Return [X, Y] of the center of cell containing provided text 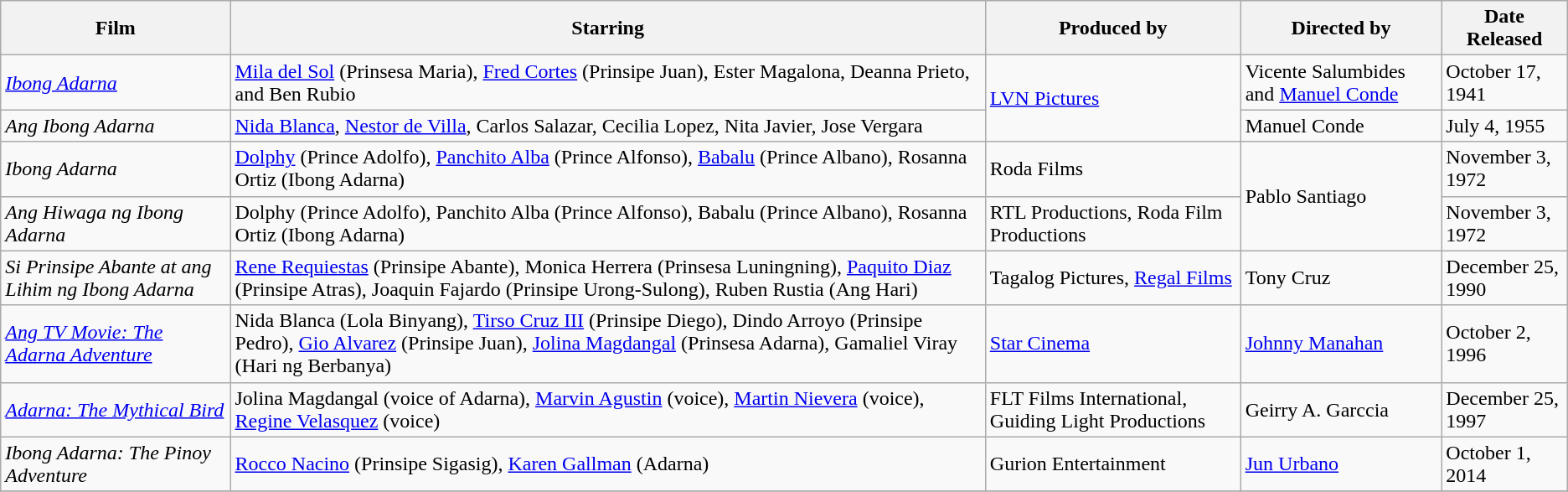
Date Released [1504, 28]
December 25, 1990 [1504, 278]
Ang Hiwaga ng Ibong Adarna [116, 223]
Tagalog Pictures, Regal Films [1112, 278]
October 1, 2014 [1504, 464]
Pablo Santiago [1341, 196]
Directed by [1341, 28]
Si Prinsipe Abante at ang Lihim ng Ibong Adarna [116, 278]
Rocco Nacino (Prinsipe Sigasig), Karen Gallman (Adarna) [608, 464]
Vicente Salumbides and Manuel Conde [1341, 82]
Jun Urbano [1341, 464]
Roda Films [1112, 169]
Gurion Entertainment [1112, 464]
Jolina Magdangal (voice of Adarna), Marvin Agustin (voice), Martin Nievera (voice), Regine Velasquez (voice) [608, 409]
October 2, 1996 [1504, 344]
Ang Ibong Adarna [116, 126]
Starring [608, 28]
October 17, 1941 [1504, 82]
Nida Blanca, Nestor de Villa, Carlos Salazar, Cecilia Lopez, Nita Javier, Jose Vergara [608, 126]
Star Cinema [1112, 344]
Adarna: The Mythical Bird [116, 409]
Tony Cruz [1341, 278]
Johnny Manahan [1341, 344]
Produced by [1112, 28]
Manuel Conde [1341, 126]
Ang TV Movie: The Adarna Adventure [116, 344]
Mila del Sol (Prinsesa Maria), Fred Cortes (Prinsipe Juan), Ester Magalona, Deanna Prieto, and Ben Rubio [608, 82]
Geirry A. Garccia [1341, 409]
RTL Productions, Roda Film Productions [1112, 223]
December 25, 1997 [1504, 409]
LVN Pictures [1112, 99]
Film [116, 28]
Ibong Adarna: The Pinoy Adventure [116, 464]
July 4, 1955 [1504, 126]
FLT Films International, Guiding Light Productions [1112, 409]
